Pinpoint the cell where the given text exists, returning its [x, y] midpoint coordinate. 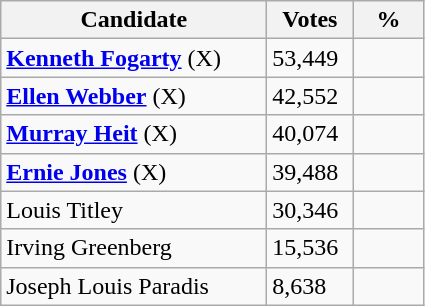
Votes [310, 20]
Kenneth Fogarty (X) [134, 58]
Ellen Webber (X) [134, 96]
42,552 [310, 96]
8,638 [310, 286]
39,488 [310, 172]
Joseph Louis Paradis [134, 286]
40,074 [310, 134]
Murray Heit (X) [134, 134]
15,536 [310, 248]
30,346 [310, 210]
Candidate [134, 20]
Irving Greenberg [134, 248]
53,449 [310, 58]
Louis Titley [134, 210]
Ernie Jones (X) [134, 172]
% [388, 20]
